Identify which cell holds the provided text, then report its (X, Y) central coordinate. 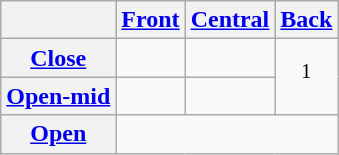
Open (58, 134)
Back (306, 20)
1 (306, 77)
Central (230, 20)
Front (150, 20)
Open-mid (58, 96)
Close (58, 58)
